Return (X, Y) of the center of cell containing provided text 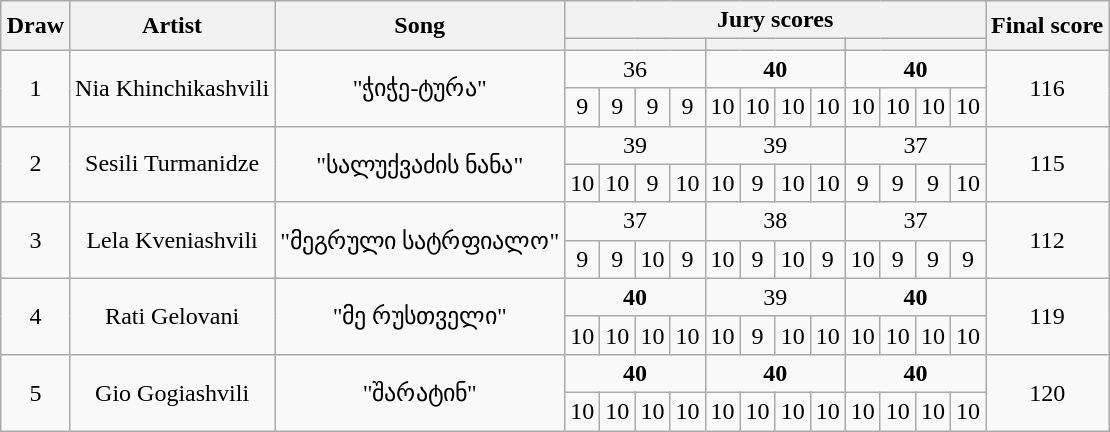
38 (775, 221)
5 (35, 392)
"შარატინ" (420, 392)
120 (1048, 392)
4 (35, 316)
"მეგრული სატრფიალო" (420, 240)
115 (1048, 164)
36 (635, 69)
Final score (1048, 26)
"მე რუსთველი" (420, 316)
Artist (172, 26)
3 (35, 240)
1 (35, 88)
Nia Khinchikashvili (172, 88)
2 (35, 164)
Gio Gogiashvili (172, 392)
Draw (35, 26)
Rati Gelovani (172, 316)
119 (1048, 316)
Jury scores (776, 20)
Song (420, 26)
Sesili Turmanidze (172, 164)
Lela Kveniashvili (172, 240)
112 (1048, 240)
"ჭიჭე-ტურა" (420, 88)
"სალუქვაძის ნანა" (420, 164)
116 (1048, 88)
